Find where the given text appears and provide that cell's center as (x, y) coordinate. 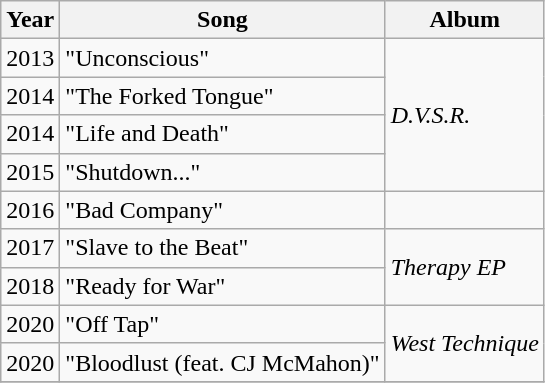
Song (222, 20)
2016 (30, 210)
"Shutdown..." (222, 172)
West Technique (464, 343)
"Life and Death" (222, 134)
Year (30, 20)
"Off Tap" (222, 324)
"Bloodlust (feat. CJ McMahon)" (222, 362)
Therapy EP (464, 267)
"Ready for War" (222, 286)
2015 (30, 172)
2018 (30, 286)
2013 (30, 58)
"Slave to the Beat" (222, 248)
"Bad Company" (222, 210)
D.V.S.R. (464, 115)
"The Forked Tongue" (222, 96)
2017 (30, 248)
Album (464, 20)
"Unconscious" (222, 58)
